For the text-containing cell, return its midpoint in [x, y] coordinate format. 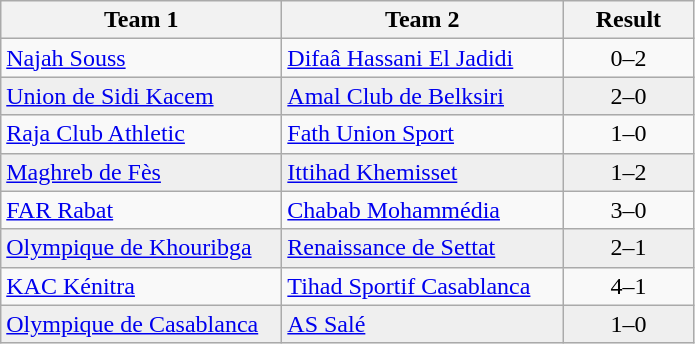
AS Salé [422, 324]
Union de Sidi Kacem [142, 96]
Olympique de Casablanca [142, 324]
0–2 [628, 58]
Renaissance de Settat [422, 248]
2–0 [628, 96]
1–2 [628, 172]
Tihad Sportif Casablanca [422, 286]
Olympique de Khouribga [142, 248]
Fath Union Sport [422, 134]
Najah Souss [142, 58]
Chabab Mohammédia [422, 210]
Ittihad Khemisset [422, 172]
Team 2 [422, 20]
Team 1 [142, 20]
Amal Club de Belksiri [422, 96]
Maghreb de Fès [142, 172]
Difaâ Hassani El Jadidi [422, 58]
3–0 [628, 210]
Raja Club Athletic [142, 134]
KAC Kénitra [142, 286]
FAR Rabat [142, 210]
2–1 [628, 248]
Result [628, 20]
4–1 [628, 286]
